Output the [x, y] coordinate of the center of the cell containing the given text.  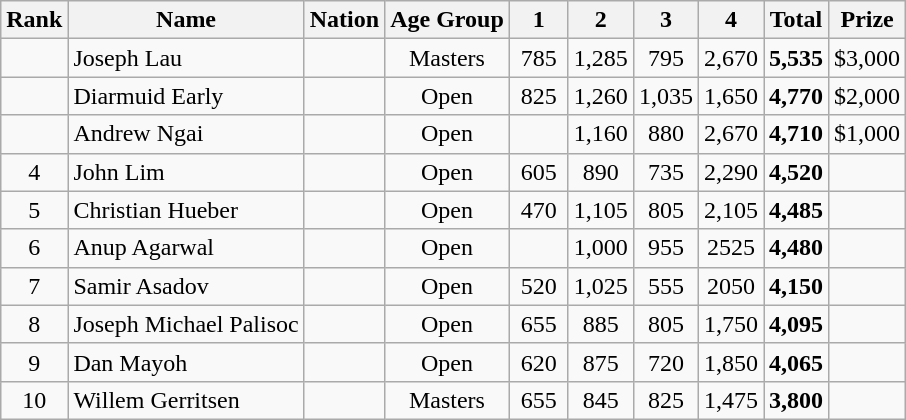
Nation [344, 20]
Prize [868, 20]
$3,000 [868, 58]
1,160 [600, 134]
875 [600, 362]
795 [666, 58]
2,290 [730, 172]
Joseph Michael Palisoc [186, 324]
6 [34, 248]
1,035 [666, 96]
8 [34, 324]
1,000 [600, 248]
1,025 [600, 286]
2 [600, 20]
Dan Mayoh [186, 362]
4,150 [796, 286]
Rank [34, 20]
1,750 [730, 324]
845 [600, 400]
3,800 [796, 400]
7 [34, 286]
Name [186, 20]
10 [34, 400]
880 [666, 134]
735 [666, 172]
1,105 [600, 210]
3 [666, 20]
$2,000 [868, 96]
885 [600, 324]
1 [538, 20]
955 [666, 248]
890 [600, 172]
4,065 [796, 362]
Willem Gerritsen [186, 400]
1,850 [730, 362]
Christian Hueber [186, 210]
4,710 [796, 134]
620 [538, 362]
1,650 [730, 96]
Total [796, 20]
520 [538, 286]
Samir Asadov [186, 286]
Andrew Ngai [186, 134]
555 [666, 286]
Anup Agarwal [186, 248]
4,520 [796, 172]
2,105 [730, 210]
605 [538, 172]
2050 [730, 286]
4,485 [796, 210]
1,285 [600, 58]
1,260 [600, 96]
Joseph Lau [186, 58]
2525 [730, 248]
4,480 [796, 248]
785 [538, 58]
Age Group [448, 20]
Diarmuid Early [186, 96]
$1,000 [868, 134]
5,535 [796, 58]
4,770 [796, 96]
John Lim [186, 172]
5 [34, 210]
470 [538, 210]
1,475 [730, 400]
4,095 [796, 324]
720 [666, 362]
9 [34, 362]
